Output the (x, y) coordinate of the center of the cell containing the given text.  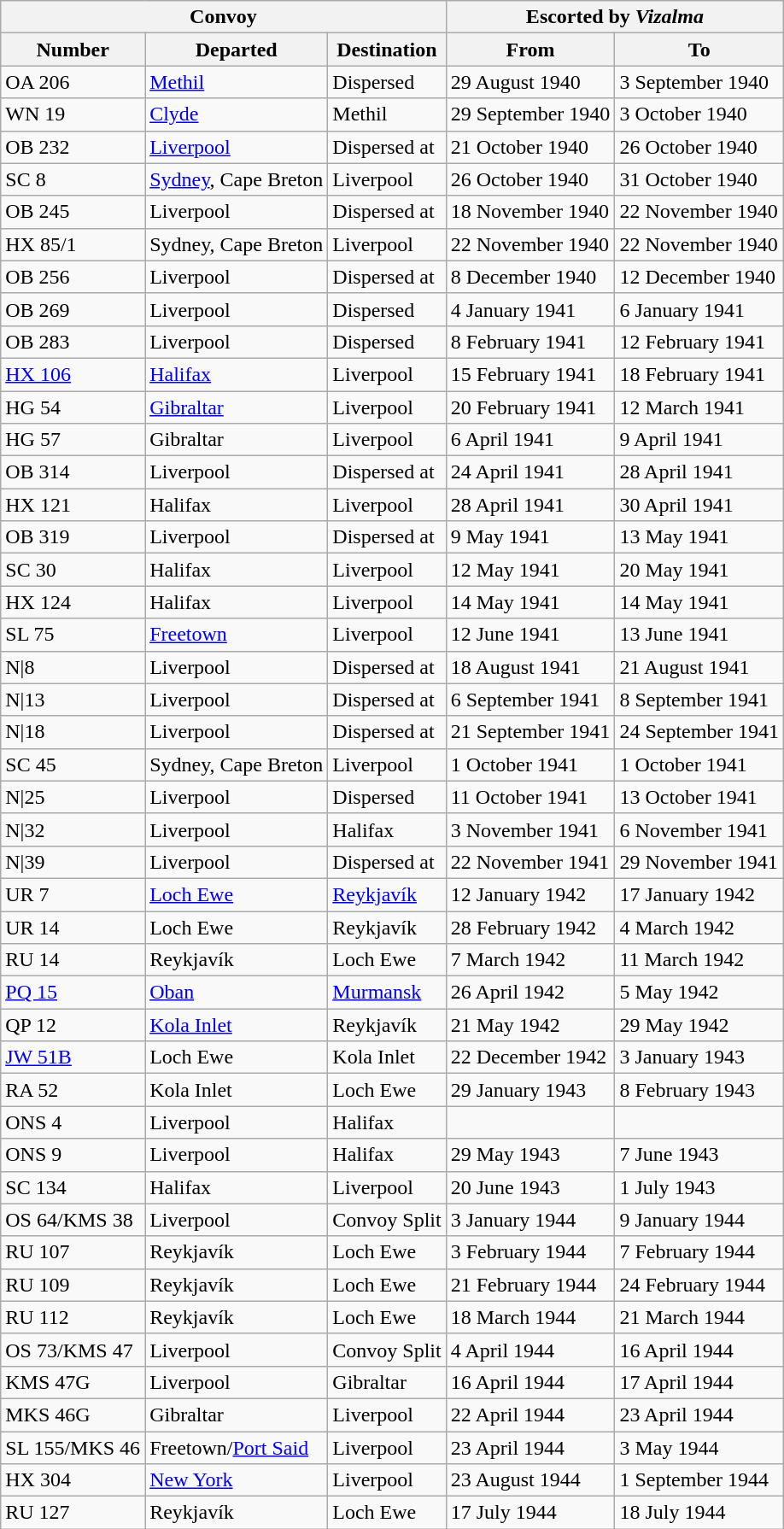
OS 64/KMS 38 (73, 1220)
OB 245 (73, 212)
22 November 1941 (530, 862)
6 April 1941 (530, 440)
8 February 1943 (699, 1090)
20 February 1941 (530, 407)
21 September 1941 (530, 732)
24 February 1944 (699, 1285)
Escorted by Vizalma (615, 17)
SC 8 (73, 179)
18 August 1941 (530, 667)
23 August 1944 (530, 1480)
29 May 1943 (530, 1155)
HX 106 (73, 374)
18 February 1941 (699, 374)
Oban (237, 993)
6 September 1941 (530, 700)
1 September 1944 (699, 1480)
29 August 1940 (530, 82)
17 January 1942 (699, 894)
31 October 1940 (699, 179)
7 March 1942 (530, 960)
12 February 1941 (699, 342)
HX 124 (73, 602)
OS 73/KMS 47 (73, 1350)
13 October 1941 (699, 797)
From (530, 50)
OB 319 (73, 537)
15 February 1941 (530, 374)
RU 109 (73, 1285)
UR 7 (73, 894)
3 May 1944 (699, 1448)
22 April 1944 (530, 1415)
18 March 1944 (530, 1317)
OB 269 (73, 309)
29 September 1940 (530, 114)
3 January 1943 (699, 1057)
4 April 1944 (530, 1350)
4 January 1941 (530, 309)
N|25 (73, 797)
21 October 1940 (530, 147)
New York (237, 1480)
21 March 1944 (699, 1317)
22 December 1942 (530, 1057)
SC 45 (73, 764)
HG 54 (73, 407)
3 November 1941 (530, 829)
SL 155/MKS 46 (73, 1448)
HX 85/1 (73, 244)
8 December 1940 (530, 277)
RU 107 (73, 1252)
N|8 (73, 667)
RU 14 (73, 960)
Murmansk (387, 993)
20 May 1941 (699, 570)
RU 127 (73, 1513)
JW 51B (73, 1057)
24 April 1941 (530, 472)
8 September 1941 (699, 700)
12 January 1942 (530, 894)
4 March 1942 (699, 927)
HX 304 (73, 1480)
Convoy (224, 17)
17 July 1944 (530, 1513)
UR 14 (73, 927)
5 May 1942 (699, 993)
SC 134 (73, 1187)
17 April 1944 (699, 1382)
QP 12 (73, 1025)
30 April 1941 (699, 505)
9 May 1941 (530, 537)
Departed (237, 50)
WN 19 (73, 114)
Freetown (237, 635)
18 November 1940 (530, 212)
OB 283 (73, 342)
7 February 1944 (699, 1252)
RU 112 (73, 1317)
OB 314 (73, 472)
8 February 1941 (530, 342)
12 June 1941 (530, 635)
3 January 1944 (530, 1220)
N|13 (73, 700)
29 January 1943 (530, 1090)
7 June 1943 (699, 1155)
3 October 1940 (699, 114)
26 April 1942 (530, 993)
12 December 1940 (699, 277)
20 June 1943 (530, 1187)
21 August 1941 (699, 667)
3 February 1944 (530, 1252)
6 November 1941 (699, 829)
HX 121 (73, 505)
12 March 1941 (699, 407)
Freetown/Port Said (237, 1448)
11 March 1942 (699, 960)
ONS 9 (73, 1155)
21 May 1942 (530, 1025)
1 July 1943 (699, 1187)
HG 57 (73, 440)
OB 232 (73, 147)
PQ 15 (73, 993)
6 January 1941 (699, 309)
N|18 (73, 732)
21 February 1944 (530, 1285)
28 February 1942 (530, 927)
29 May 1942 (699, 1025)
Destination (387, 50)
SC 30 (73, 570)
Number (73, 50)
Clyde (237, 114)
12 May 1941 (530, 570)
11 October 1941 (530, 797)
3 September 1940 (699, 82)
SL 75 (73, 635)
29 November 1941 (699, 862)
MKS 46G (73, 1415)
N|32 (73, 829)
KMS 47G (73, 1382)
OB 256 (73, 277)
ONS 4 (73, 1122)
18 July 1944 (699, 1513)
OA 206 (73, 82)
To (699, 50)
13 June 1941 (699, 635)
N|39 (73, 862)
9 January 1944 (699, 1220)
24 September 1941 (699, 732)
13 May 1941 (699, 537)
9 April 1941 (699, 440)
RA 52 (73, 1090)
